For the text-containing cell, return its midpoint in (x, y) coordinate format. 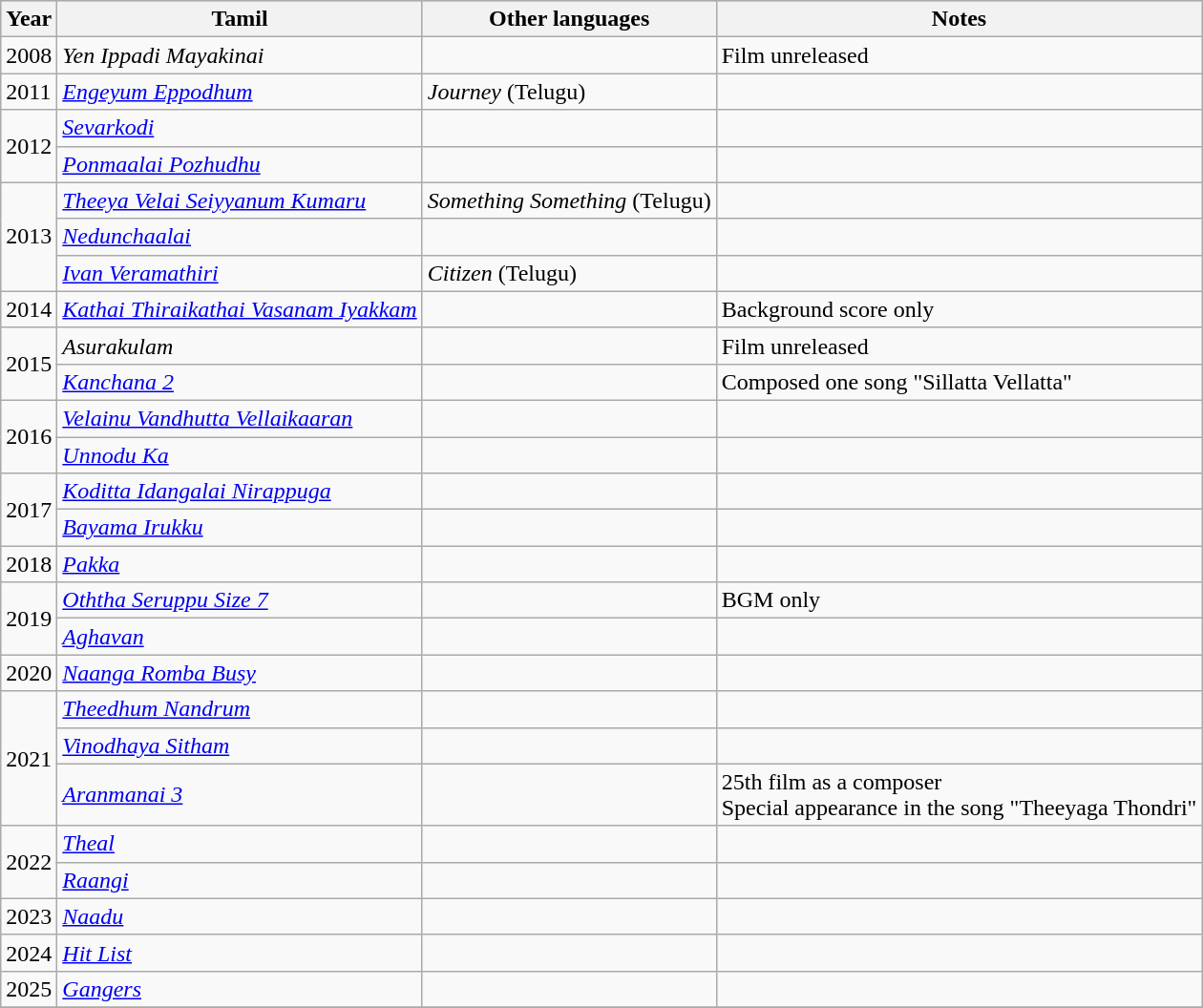
2017 (29, 510)
Oththa Seruppu Size 7 (240, 600)
Raangi (240, 880)
Journey (Telugu) (569, 92)
Composed one song "Sillatta Vellatta" (959, 382)
Asurakulam (240, 346)
Yen Ippadi Mayakinai (240, 55)
Theeya Velai Seiyyanum Kumaru (240, 200)
2024 (29, 953)
Aghavan (240, 637)
Naanga Romba Busy (240, 673)
2012 (29, 146)
Something Something (Telugu) (569, 200)
2015 (29, 364)
Bayama Irukku (240, 528)
2019 (29, 619)
Kathai Thiraikathai Vasanam Iyakkam (240, 309)
Tamil (240, 19)
Naadu (240, 916)
Other languages (569, 19)
Theal (240, 844)
2016 (29, 436)
Theedhum Nandrum (240, 709)
Citizen (Telugu) (569, 273)
Nedunchaalai (240, 237)
Sevarkodi (240, 128)
2018 (29, 564)
2020 (29, 673)
Ponmaalai Pozhudhu (240, 164)
Engeyum Eppodhum (240, 92)
2021 (29, 758)
2011 (29, 92)
2022 (29, 862)
Kanchana 2 (240, 382)
Pakka (240, 564)
BGM only (959, 600)
Aranmanai 3 (240, 794)
2014 (29, 309)
Unnodu Ka (240, 455)
2025 (29, 989)
Background score only (959, 309)
2008 (29, 55)
Ivan Veramathiri (240, 273)
Notes (959, 19)
Hit List (240, 953)
25th film as a composerSpecial appearance in the song "Theeyaga Thondri" (959, 794)
2013 (29, 237)
Vinodhaya Sitham (240, 745)
2023 (29, 916)
Gangers (240, 989)
Year (29, 19)
Koditta Idangalai Nirappuga (240, 492)
Velainu Vandhutta Vellaikaaran (240, 418)
